Search for the cell housing the specified text and yield its (X, Y) center coordinate. 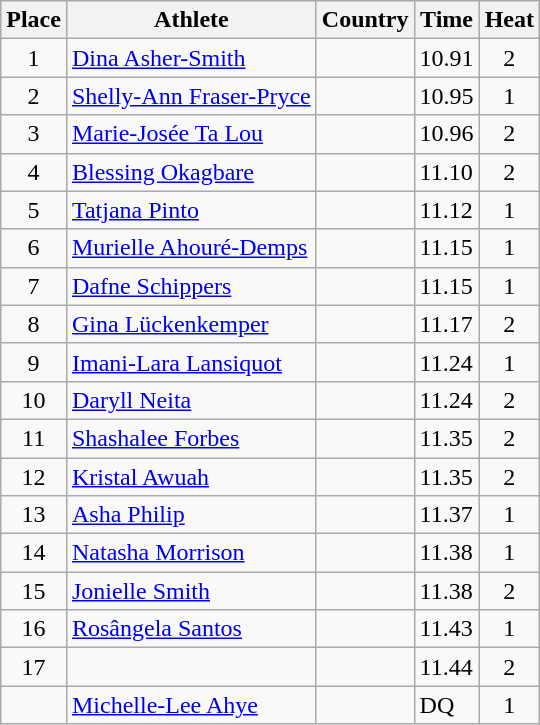
Heat (509, 20)
10.95 (446, 96)
Jonielle Smith (191, 591)
16 (34, 629)
Shashalee Forbes (191, 438)
Place (34, 20)
11 (34, 438)
Daryll Neita (191, 400)
14 (34, 553)
Gina Lückenkemper (191, 324)
11.37 (446, 515)
Shelly-Ann Fraser-Pryce (191, 96)
11.17 (446, 324)
Dafne Schippers (191, 286)
Kristal Awuah (191, 477)
4 (34, 172)
11.10 (446, 172)
9 (34, 362)
15 (34, 591)
DQ (446, 705)
5 (34, 210)
Rosângela Santos (191, 629)
Michelle-Lee Ahye (191, 705)
Blessing Okagbare (191, 172)
10.91 (446, 58)
Time (446, 20)
Tatjana Pinto (191, 210)
10 (34, 400)
Country (365, 20)
Dina Asher-Smith (191, 58)
13 (34, 515)
Imani-Lara Lansiquot (191, 362)
7 (34, 286)
12 (34, 477)
11.12 (446, 210)
Asha Philip (191, 515)
Natasha Morrison (191, 553)
11.44 (446, 667)
3 (34, 134)
10.96 (446, 134)
8 (34, 324)
Marie-Josée Ta Lou (191, 134)
11.43 (446, 629)
6 (34, 248)
17 (34, 667)
Athlete (191, 20)
Murielle Ahouré-Demps (191, 248)
